Identify which cell holds the provided text, then report its [X, Y] central coordinate. 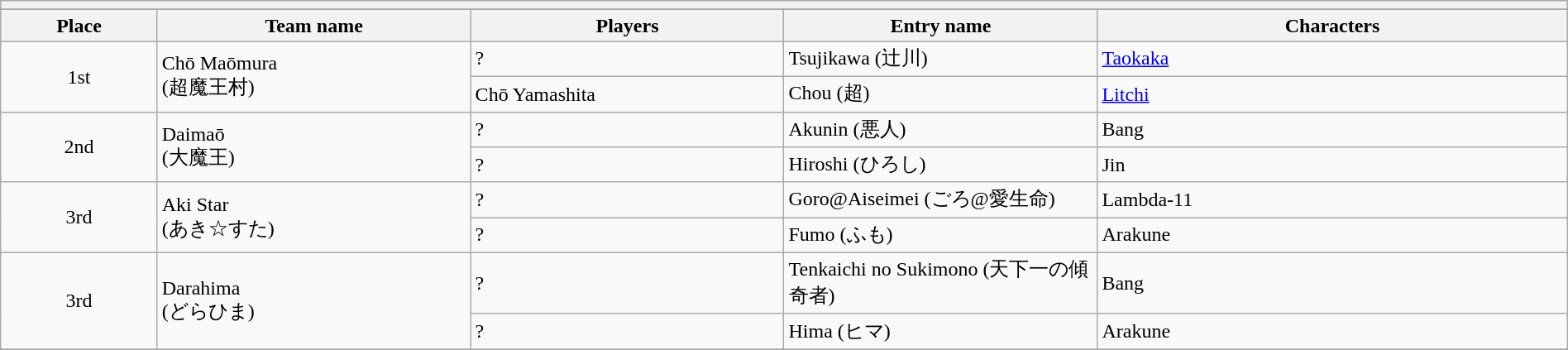
Place [79, 26]
Entry name [941, 26]
Chō Yamashita [627, 94]
Darahima(どらひま) [314, 301]
Litchi [1332, 94]
Aki Star(あき☆すた) [314, 217]
Chou (超) [941, 94]
Akunin (悪人) [941, 129]
Tenkaichi no Sukimono (天下一の傾奇者) [941, 283]
Lambda-11 [1332, 200]
2nd [79, 147]
Taokaka [1332, 60]
Players [627, 26]
Daimaō(大魔王) [314, 147]
Goro@Aiseimei (ごろ@愛生命) [941, 200]
Characters [1332, 26]
1st [79, 76]
Fumo (ふも) [941, 235]
Hima (ヒマ) [941, 331]
Team name [314, 26]
Jin [1332, 165]
Chō Maōmura(超魔王村) [314, 76]
Tsujikawa (辻川) [941, 60]
Hiroshi (ひろし) [941, 165]
